Scan for the cell matching the given text and deliver its (x, y) coordinate at center. 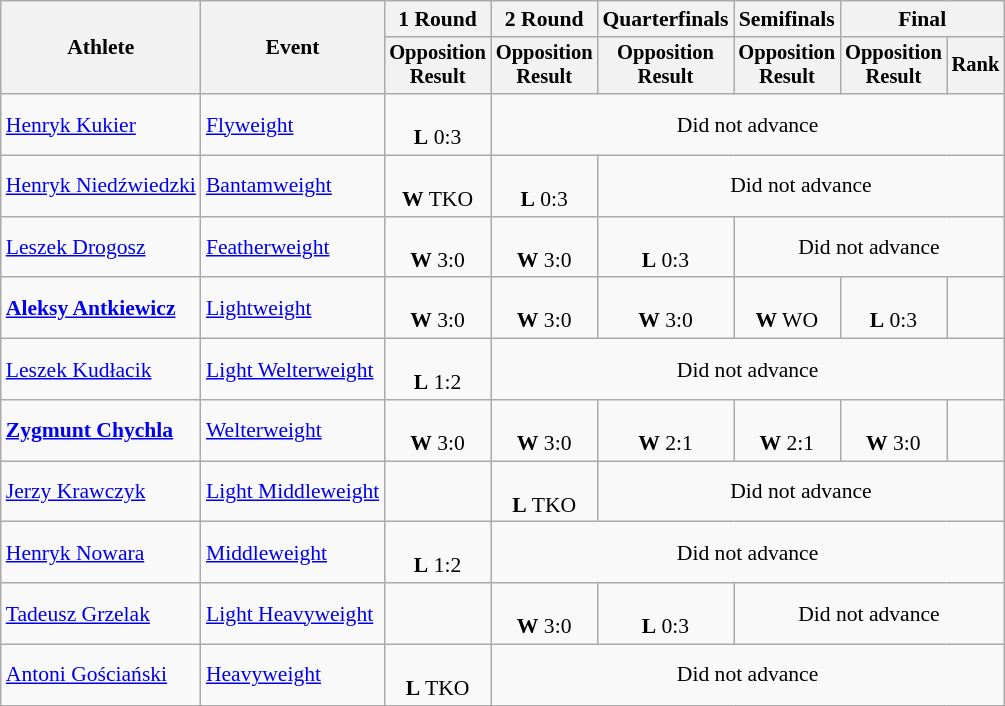
Henryk Kukier (101, 124)
1 Round (438, 19)
Rank (976, 66)
Athlete (101, 48)
2 Round (544, 19)
Quarterfinals (665, 19)
Tadeusz Grzelak (101, 614)
W TKO (438, 186)
Semifinals (788, 19)
Leszek Kudłacik (101, 370)
W WO (788, 308)
Light Heavyweight (292, 614)
Light Welterweight (292, 370)
Leszek Drogosz (101, 248)
Final (922, 19)
Henryk Nowara (101, 552)
Antoni Gościański (101, 676)
Heavyweight (292, 676)
Aleksy Antkiewicz (101, 308)
Lightweight (292, 308)
Light Middleweight (292, 492)
Flyweight (292, 124)
Event (292, 48)
Featherweight (292, 248)
Jerzy Krawczyk (101, 492)
Bantamweight (292, 186)
Henryk Niedźwiedzki (101, 186)
Zygmunt Chychla (101, 430)
Welterweight (292, 430)
Middleweight (292, 552)
